Search for the cell housing the specified text and yield its [X, Y] center coordinate. 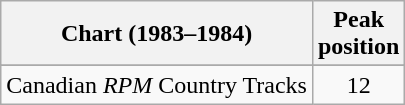
12 [358, 85]
Chart (1983–1984) [157, 34]
Canadian RPM Country Tracks [157, 85]
Peakposition [358, 34]
